Pinpoint the cell where the given text exists, returning its [x, y] midpoint coordinate. 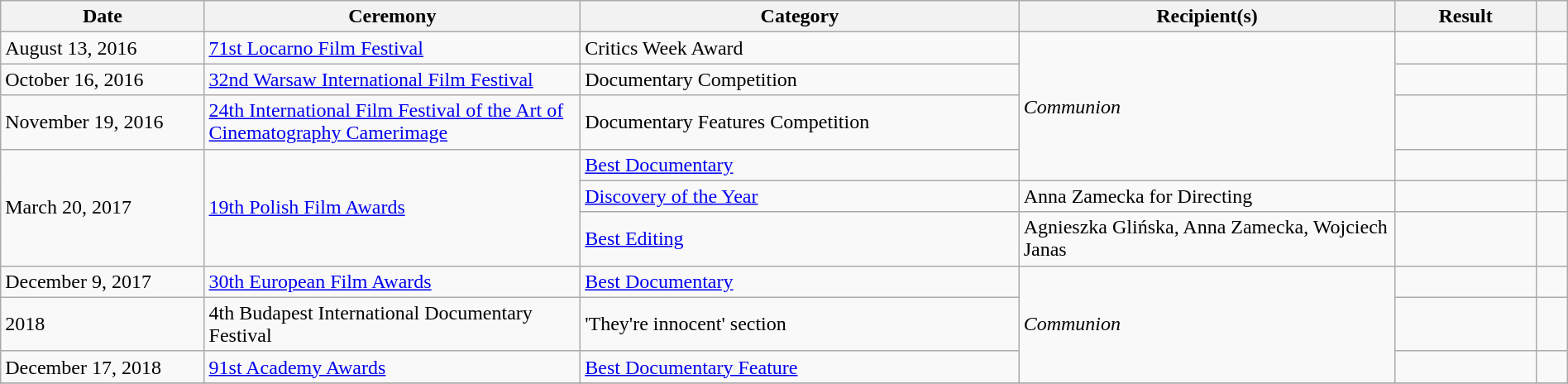
Anna Zamecka for Directing [1207, 196]
Category [800, 17]
October 16, 2016 [103, 79]
December 17, 2018 [103, 367]
Documentary Competition [800, 79]
19th Polish Film Awards [392, 207]
Result [1465, 17]
December 9, 2017 [103, 281]
Discovery of the Year [800, 196]
30th European Film Awards [392, 281]
Agnieszka Glińska, Anna Zamecka, Wojciech Janas [1207, 238]
2018 [103, 324]
4th Budapest International Documentary Festival [392, 324]
Documentary Features Competition [800, 122]
Best Editing [800, 238]
Ceremony [392, 17]
Recipient(s) [1207, 17]
32nd Warsaw International Film Festival [392, 79]
'They're innocent' section [800, 324]
November 19, 2016 [103, 122]
91st Academy Awards [392, 367]
Best Documentary Feature [800, 367]
August 13, 2016 [103, 48]
71st Locarno Film Festival [392, 48]
Date [103, 17]
March 20, 2017 [103, 207]
Critics Week Award [800, 48]
24th International Film Festival of the Art of Cinematography Camerimage [392, 122]
